Return (X, Y) of the center of cell containing provided text 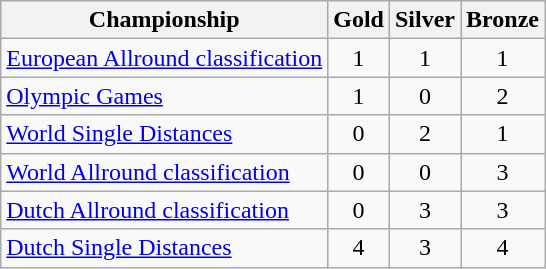
Gold (359, 20)
Silver (424, 20)
European Allround classification (164, 58)
World Allround classification (164, 172)
Bronze (503, 20)
Olympic Games (164, 96)
Dutch Allround classification (164, 210)
World Single Distances (164, 134)
Championship (164, 20)
Dutch Single Distances (164, 248)
